Search for the cell housing the specified text and yield its [X, Y] center coordinate. 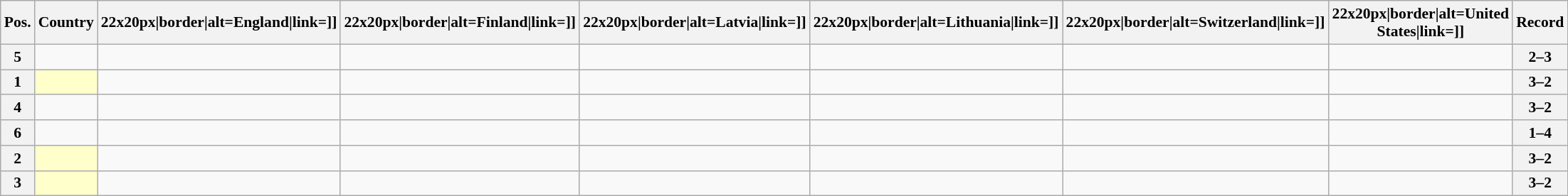
4 [18, 108]
Pos. [18, 23]
5 [18, 57]
22x20px|border|alt=United States|link=]] [1421, 23]
2–3 [1540, 57]
2 [18, 158]
Record [1540, 23]
6 [18, 133]
3 [18, 183]
22x20px|border|alt=Latvia|link=]] [695, 23]
22x20px|border|alt=Switzerland|link=]] [1196, 23]
22x20px|border|alt=Finland|link=]] [460, 23]
22x20px|border|alt=England|link=]] [219, 23]
22x20px|border|alt=Lithuania|link=]] [937, 23]
Country [66, 23]
1 [18, 82]
1–4 [1540, 133]
